Pinpoint the cell where the given text exists, returning its (x, y) midpoint coordinate. 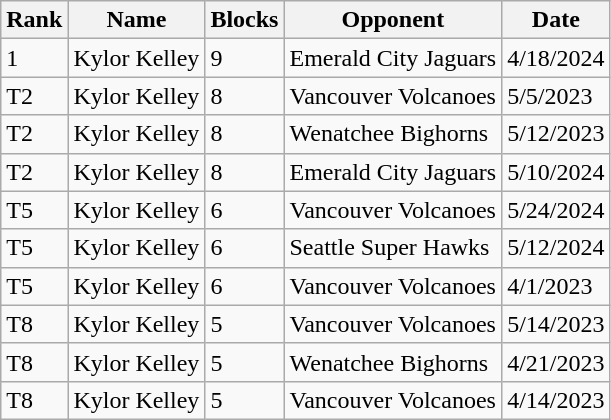
5/14/2023 (556, 324)
4/14/2023 (556, 400)
Blocks (244, 20)
Opponent (393, 20)
5/10/2024 (556, 172)
5/12/2023 (556, 134)
Name (136, 20)
4/1/2023 (556, 286)
5/24/2024 (556, 210)
Seattle Super Hawks (393, 248)
4/18/2024 (556, 58)
9 (244, 58)
5/5/2023 (556, 96)
Date (556, 20)
5/12/2024 (556, 248)
Rank (34, 20)
4/21/2023 (556, 362)
1 (34, 58)
